Return the (x, y) coordinate for the center point of the cell that contains the specified text.  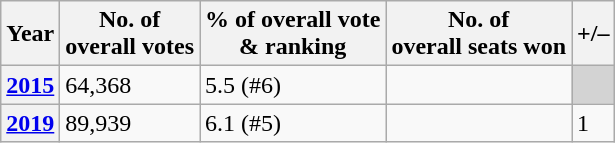
% of overall vote & ranking (293, 34)
2015 (30, 85)
No. ofoverall votes (130, 34)
6.1 (#5) (293, 123)
5.5 (#6) (293, 85)
64,368 (130, 85)
Year (30, 34)
2019 (30, 123)
1 (594, 123)
No. ofoverall seats won (479, 34)
89,939 (130, 123)
+/– (594, 34)
